For the text-containing cell, return its midpoint in (x, y) coordinate format. 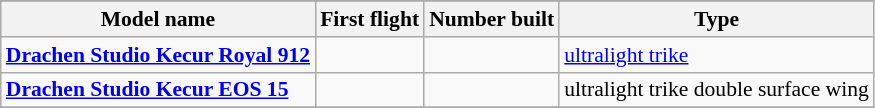
ultralight trike (716, 55)
First flight (370, 19)
Type (716, 19)
Model name (158, 19)
Drachen Studio Kecur Royal 912 (158, 55)
Number built (492, 19)
Drachen Studio Kecur EOS 15 (158, 90)
ultralight trike double surface wing (716, 90)
